For the text-containing cell, return its midpoint in [x, y] coordinate format. 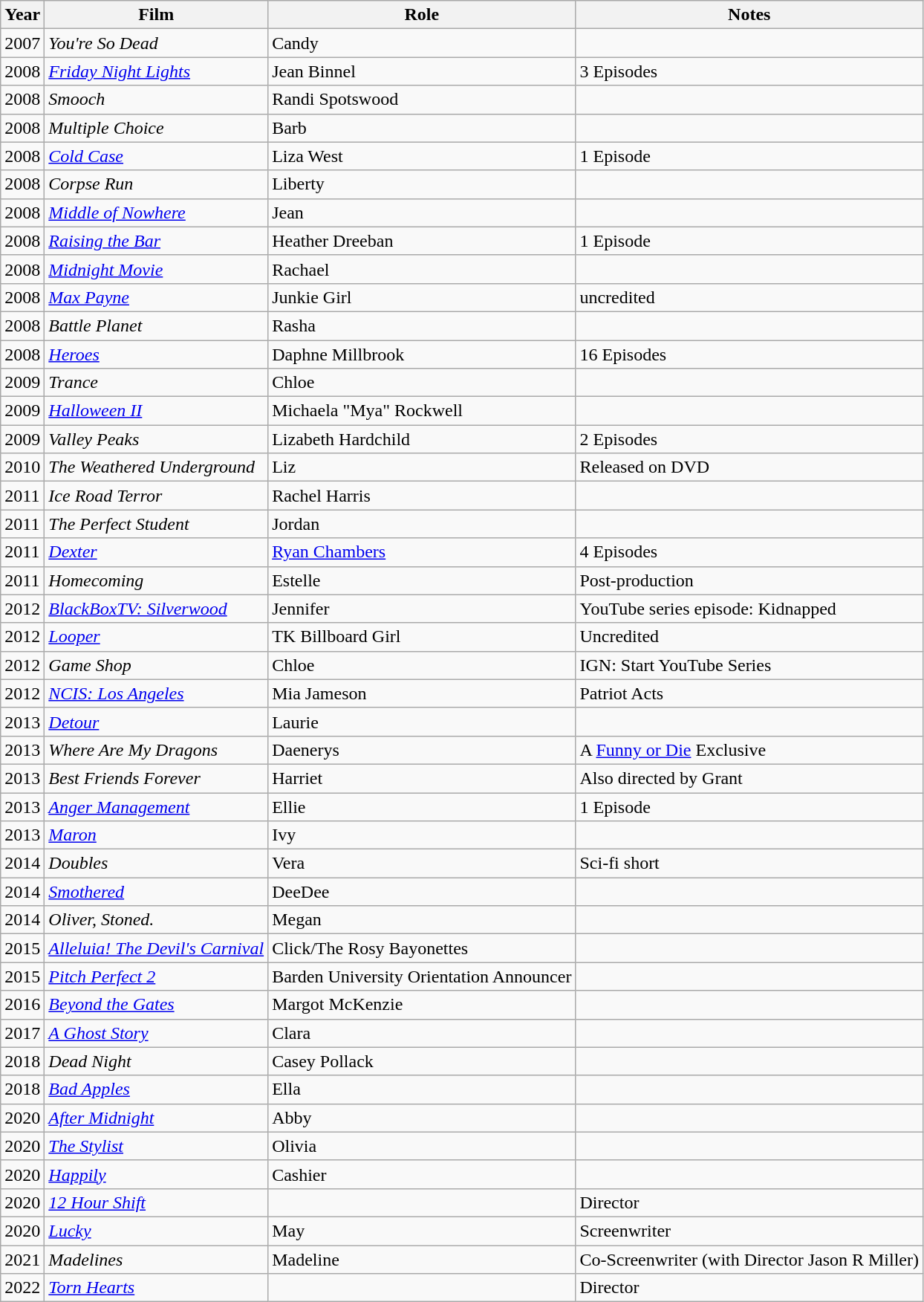
Jean Binnel [422, 71]
Role [422, 15]
Ice Road Terror [156, 496]
Ivy [422, 835]
Lucky [156, 1231]
DeeDee [422, 892]
Friday Night Lights [156, 71]
Film [156, 15]
YouTube series episode: Kidnapped [749, 609]
Harriet [422, 778]
Click/The Rosy Bayonettes [422, 948]
The Perfect Student [156, 524]
You're So Dead [156, 43]
Rachel Harris [422, 496]
2010 [22, 467]
Game Shop [156, 665]
Smooch [156, 100]
2017 [22, 1033]
Bad Apples [156, 1089]
Post-production [749, 580]
Barden University Orientation Announcer [422, 976]
Trance [156, 383]
Laurie [422, 722]
After Midnight [156, 1118]
Casey Pollack [422, 1061]
Notes [749, 15]
3 Episodes [749, 71]
Halloween II [156, 411]
Rasha [422, 325]
Oliver, Stoned. [156, 920]
Uncredited [749, 637]
BlackBoxTV: Silverwood [156, 609]
Ellie [422, 806]
Ella [422, 1089]
Barb [422, 128]
Dexter [156, 552]
Homecoming [156, 580]
Midnight Movie [156, 269]
4 Episodes [749, 552]
Beyond the Gates [156, 1005]
Corpse Run [156, 184]
Michaela "Mya" Rockwell [422, 411]
Megan [422, 920]
2 Episodes [749, 439]
Olivia [422, 1146]
Also directed by Grant [749, 778]
Happily [156, 1174]
Sci-fi short [749, 864]
Torn Hearts [156, 1288]
Doubles [156, 864]
Alleluia! The Devil's Carnival [156, 948]
Where Are My Dragons [156, 750]
Junkie Girl [422, 297]
Smothered [156, 892]
Jordan [422, 524]
Mia Jameson [422, 693]
Middle of Nowhere [156, 213]
Dead Night [156, 1061]
The Weathered Underground [156, 467]
Margot McKenzie [422, 1005]
2021 [22, 1260]
uncredited [749, 297]
Pitch Perfect 2 [156, 976]
May [422, 1231]
Liberty [422, 184]
Cashier [422, 1174]
Clara [422, 1033]
2016 [22, 1005]
Valley Peaks [156, 439]
Heroes [156, 354]
TK Billboard Girl [422, 637]
Multiple Choice [156, 128]
IGN: Start YouTube Series [749, 665]
Ryan Chambers [422, 552]
Anger Management [156, 806]
2022 [22, 1288]
Maron [156, 835]
Released on DVD [749, 467]
Randi Spotswood [422, 100]
Rachael [422, 269]
Detour [156, 722]
Co-Screenwriter (with Director Jason R Miller) [749, 1260]
Cold Case [156, 156]
Year [22, 15]
Estelle [422, 580]
Jean [422, 213]
Heather Dreeban [422, 241]
NCIS: Los Angeles [156, 693]
A Ghost Story [156, 1033]
Best Friends Forever [156, 778]
Daenerys [422, 750]
A Funny or Die Exclusive [749, 750]
Jennifer [422, 609]
Daphne Millbrook [422, 354]
Raising the Bar [156, 241]
Madeline [422, 1260]
Battle Planet [156, 325]
Looper [156, 637]
Vera [422, 864]
The Stylist [156, 1146]
12 Hour Shift [156, 1202]
16 Episodes [749, 354]
Liza West [422, 156]
Madelines [156, 1260]
Abby [422, 1118]
Max Payne [156, 297]
Liz [422, 467]
Patriot Acts [749, 693]
Screenwriter [749, 1231]
Candy [422, 43]
Lizabeth Hardchild [422, 439]
2007 [22, 43]
